Return [X, Y] of the center of cell containing provided text 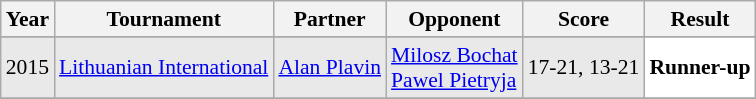
17-21, 13-21 [584, 68]
2015 [28, 68]
Lithuanian International [164, 68]
Tournament [164, 19]
Alan Plavin [330, 68]
Runner-up [700, 68]
Partner [330, 19]
Milosz Bochat Pawel Pietryja [454, 68]
Opponent [454, 19]
Result [700, 19]
Score [584, 19]
Year [28, 19]
